Capture the cell that displays the provided text and extract its (x, y) central coordinate. 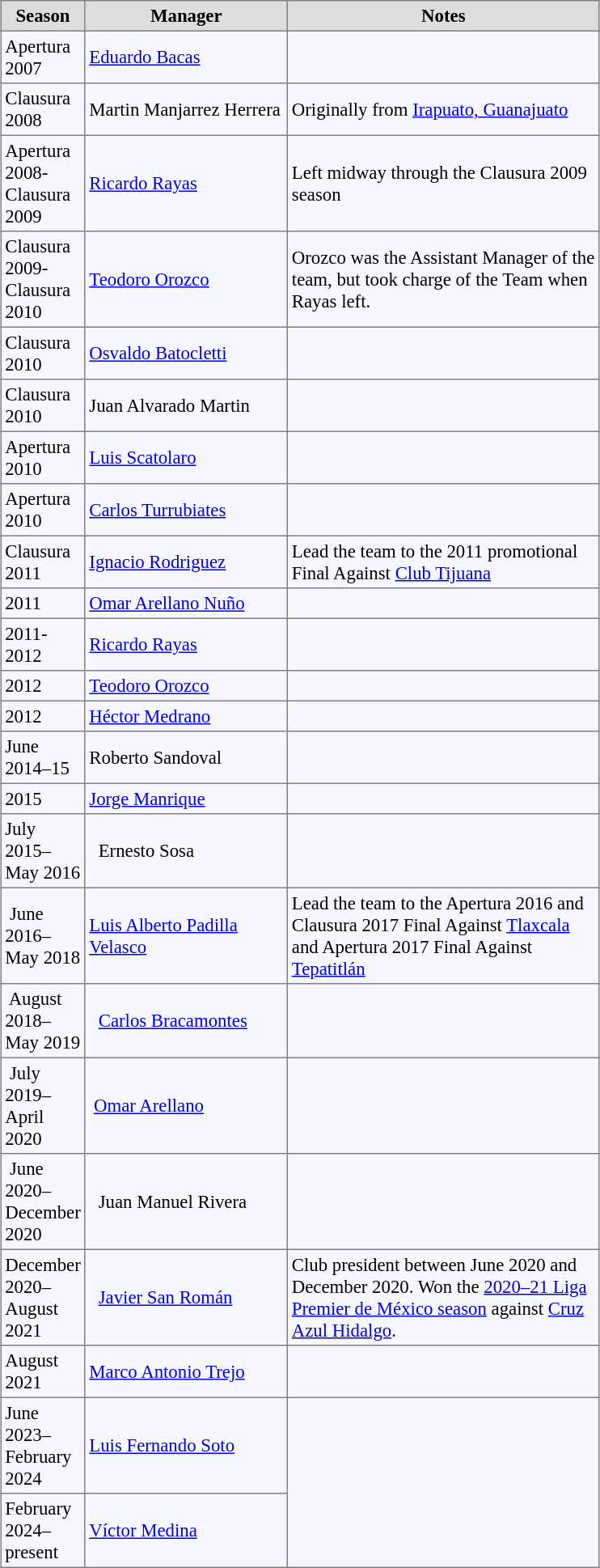
Ernesto Sosa (186, 851)
August 2021 (43, 1371)
Luis Scatolaro (186, 457)
June 2014–15 (43, 757)
Javier San Román (186, 1297)
Carlos Bracamontes (186, 1021)
2015 (43, 799)
Luis Fernando Soto (186, 1445)
Originally from Irapuato, Guanajuato (444, 109)
Omar Arellano Nuño (186, 604)
2011-2012 (43, 644)
Juan Manuel Rivera (186, 1201)
Martin Manjarrez Herrera (186, 109)
Clausura 2009-Clausura 2010 (43, 279)
Eduardo Bacas (186, 57)
Season (43, 16)
July 2019–April 2020 (43, 1105)
Luis Alberto Padilla Velasco (186, 935)
Lead the team to the Apertura 2016 and Clausura 2017 Final Against Tlaxcala and Apertura 2017 Final Against Tepatitlán (444, 935)
Omar Arellano (186, 1105)
July 2015–May 2016 (43, 851)
Lead the team to the 2011 promotional Final Against Club Tijuana (444, 562)
June 2016–May 2018 (43, 935)
2011 (43, 604)
Notes (444, 16)
Osvaldo Batocletti (186, 353)
Carlos Turrubiates (186, 510)
Manager (186, 16)
Víctor Medina (186, 1531)
Apertura 2007 (43, 57)
Club president between June 2020 and December 2020. Won the 2020–21 Liga Premier de México season against Cruz Azul Hidalgo. (444, 1297)
Apertura 2008-Clausura 2009 (43, 183)
Jorge Manrique (186, 799)
February 2024–present (43, 1531)
Clausura 2011 (43, 562)
Left midway through the Clausura 2009 season (444, 183)
Héctor Medrano (186, 716)
August 2018–May 2019 (43, 1021)
Marco Antonio Trejo (186, 1371)
Clausura 2008 (43, 109)
December 2020–August 2021 (43, 1297)
June 2023–February 2024 (43, 1445)
June 2020–December 2020 (43, 1201)
Juan Alvarado Martin (186, 405)
Orozco was the Assistant Manager of the team, but took charge of the Team when Rayas left. (444, 279)
Roberto Sandoval (186, 757)
Ignacio Rodriguez (186, 562)
